Pinpoint the cell where the given text exists, returning its [x, y] midpoint coordinate. 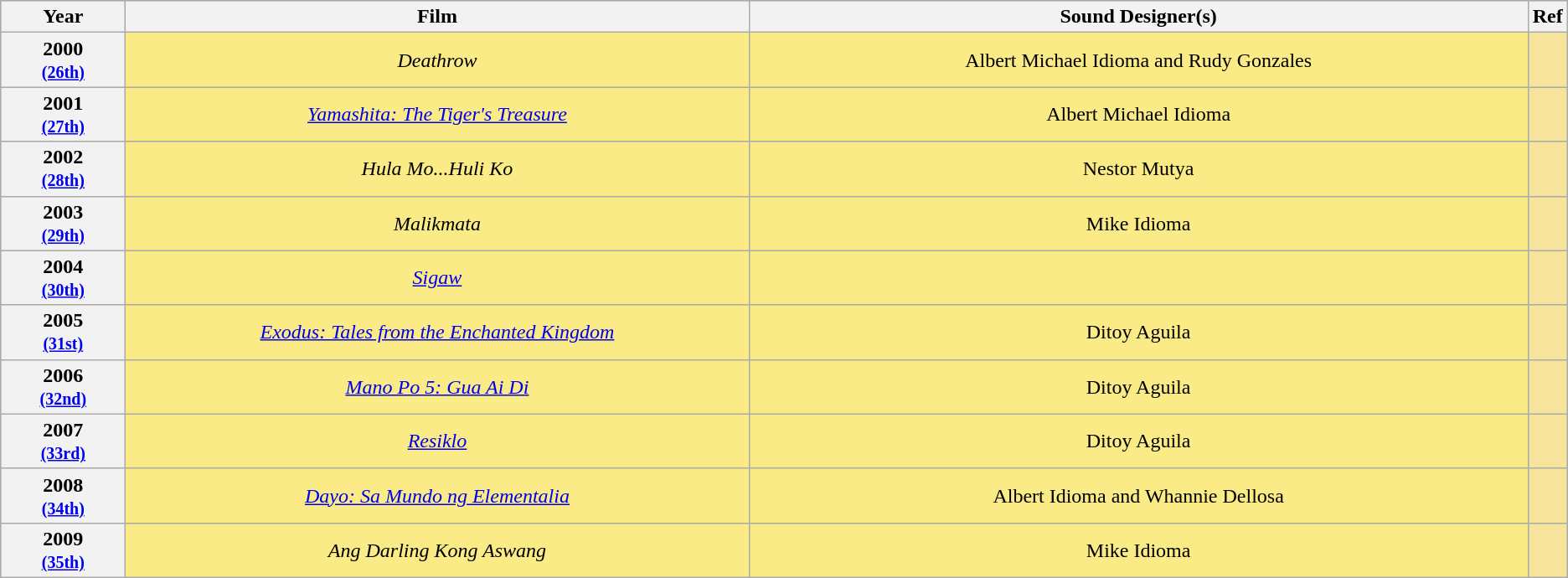
2004 (30th) [64, 278]
Ang Darling Kong Aswang [437, 550]
Albert Michael Idioma and Rudy Gonzales [1138, 60]
2001 (27th) [64, 114]
2002 (28th) [64, 169]
2006 (32nd) [64, 387]
2007 (33rd) [64, 441]
Sigaw [437, 278]
2003 (29th) [64, 223]
Albert Michael Idioma [1138, 114]
Nestor Mutya [1138, 169]
Exodus: Tales from the Enchanted Kingdom [437, 332]
Albert Idioma and Whannie Dellosa [1138, 496]
2008 (34th) [64, 496]
Sound Designer(s) [1138, 17]
Ref [1548, 17]
2005 (31st) [64, 332]
Yamashita: The Tiger's Treasure [437, 114]
Deathrow [437, 60]
Mano Po 5: Gua Ai Di [437, 387]
Dayo: Sa Mundo ng Elementalia [437, 496]
Hula Mo...Huli Ko [437, 169]
Film [437, 17]
Resiklo [437, 441]
2009 (35th) [64, 550]
2000 (26th) [64, 60]
Year [64, 17]
Malikmata [437, 223]
